Pinpoint the cell where the given text exists, returning its (X, Y) midpoint coordinate. 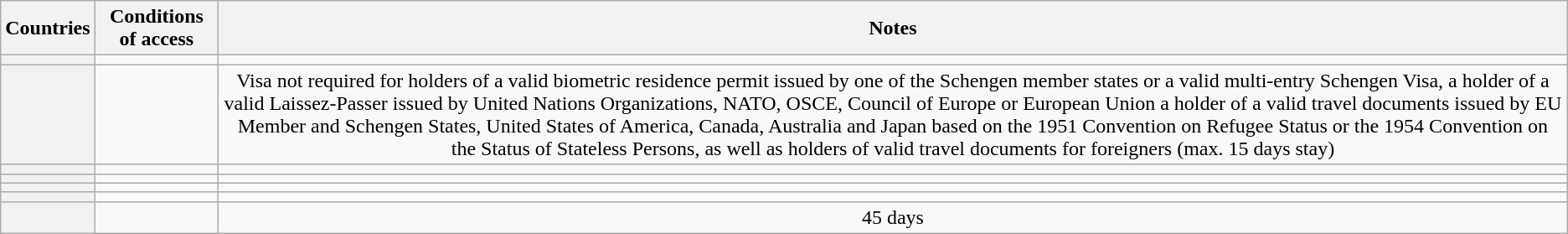
45 days (893, 217)
Countries (48, 29)
Notes (893, 29)
Conditions of access (156, 29)
